Identify which cell holds the provided text, then report its (x, y) central coordinate. 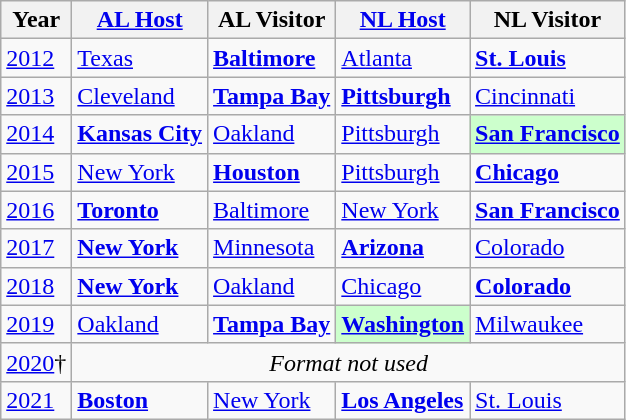
2020† (36, 362)
NL Host (403, 20)
2017 (36, 248)
Format not used (349, 362)
Atlanta (403, 58)
2016 (36, 210)
2013 (36, 96)
Kansas City (140, 134)
Houston (272, 172)
Washington (403, 324)
Milwaukee (548, 324)
2014 (36, 134)
AL Host (140, 20)
NL Visitor (548, 20)
Minnesota (272, 248)
2018 (36, 286)
AL Visitor (272, 20)
Arizona (403, 248)
2015 (36, 172)
Los Angeles (403, 400)
Toronto (140, 210)
Year (36, 20)
Cincinnati (548, 96)
2019 (36, 324)
Texas (140, 58)
Boston (140, 400)
Cleveland (140, 96)
2012 (36, 58)
2021 (36, 400)
